Return the [x, y] coordinate for the center point of the cell that contains the specified text.  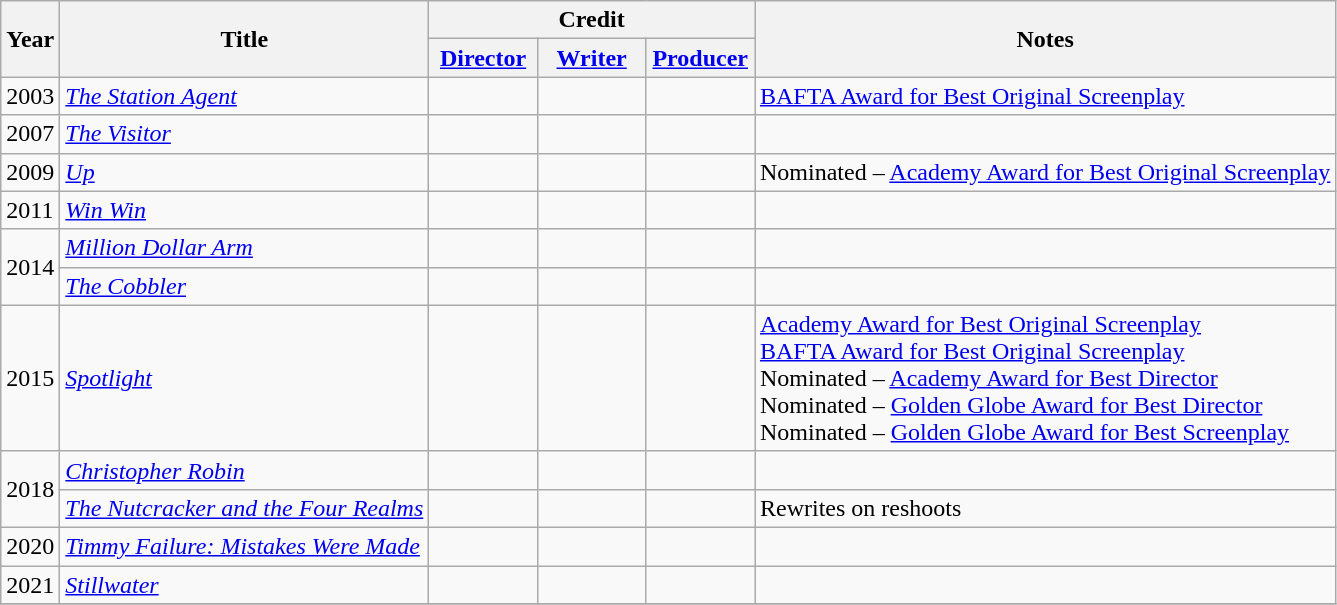
Up [244, 172]
2007 [30, 134]
Credit [592, 20]
Million Dollar Arm [244, 248]
2018 [30, 489]
Rewrites on reshoots [1044, 508]
The Cobbler [244, 286]
Writer [592, 58]
BAFTA Award for Best Original Screenplay [1044, 96]
Notes [1044, 39]
2011 [30, 210]
Title [244, 39]
Producer [700, 58]
Christopher Robin [244, 470]
2009 [30, 172]
Year [30, 39]
2003 [30, 96]
Director [484, 58]
Spotlight [244, 378]
The Visitor [244, 134]
2020 [30, 546]
Stillwater [244, 585]
2015 [30, 378]
Timmy Failure: Mistakes Were Made [244, 546]
The Nutcracker and the Four Realms [244, 508]
2014 [30, 267]
2021 [30, 585]
Nominated – Academy Award for Best Original Screenplay [1044, 172]
The Station Agent [244, 96]
Win Win [244, 210]
